From the cell containing the given text, extract its center point as (X, Y) coordinate. 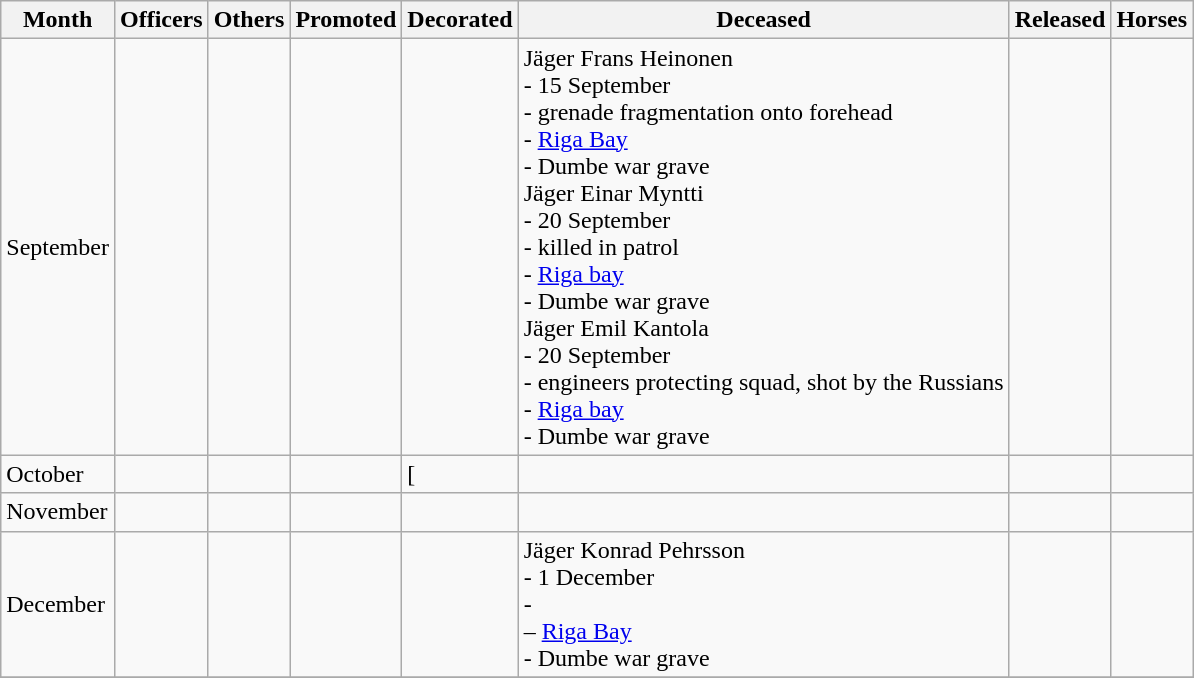
Jäger Konrad Pehrsson- 1 December- – Riga Bay- Dumbe war grave (764, 604)
Released (1060, 20)
Others (249, 20)
Horses (1152, 20)
Month (58, 20)
Deceased (764, 20)
October (58, 474)
December (58, 604)
November (58, 512)
Decorated (460, 20)
Promoted (346, 20)
[ (460, 474)
September (58, 247)
Officers (161, 20)
